Return (X, Y) of the center of cell containing provided text 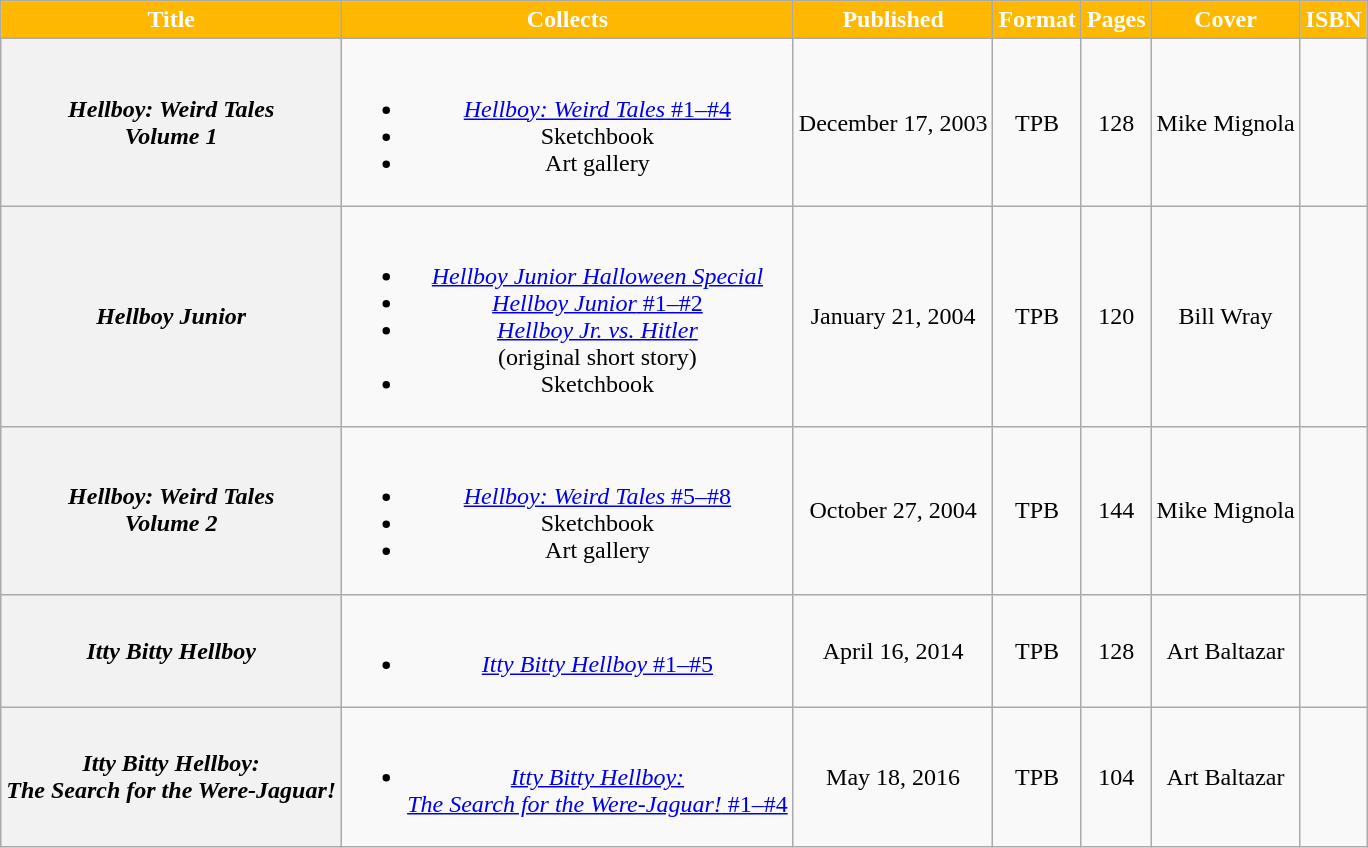
October 27, 2004 (893, 510)
Published (893, 20)
December 17, 2003 (893, 122)
April 16, 2014 (893, 650)
Itty Bitty Hellboy #1–#5 (568, 650)
Format (1037, 20)
May 18, 2016 (893, 777)
Hellboy: Weird Tales #1–#4SketchbookArt gallery (568, 122)
Itty Bitty Hellboy:The Search for the Were-Jaguar! #1–#4 (568, 777)
120 (1116, 316)
Hellboy: Weird TalesVolume 1 (172, 122)
ISBN (1334, 20)
Cover (1226, 20)
January 21, 2004 (893, 316)
Itty Bitty Hellboy:The Search for the Were-Jaguar! (172, 777)
Title (172, 20)
144 (1116, 510)
Itty Bitty Hellboy (172, 650)
104 (1116, 777)
Hellboy Junior (172, 316)
Hellboy: Weird TalesVolume 2 (172, 510)
Hellboy Junior Halloween SpecialHellboy Junior #1–#2Hellboy Jr. vs. Hitler(original short story)Sketchbook (568, 316)
Collects (568, 20)
Pages (1116, 20)
Bill Wray (1226, 316)
Hellboy: Weird Tales #5–#8SketchbookArt gallery (568, 510)
